Extract the (x, y) coordinate from the center of the cell holding the provided text.  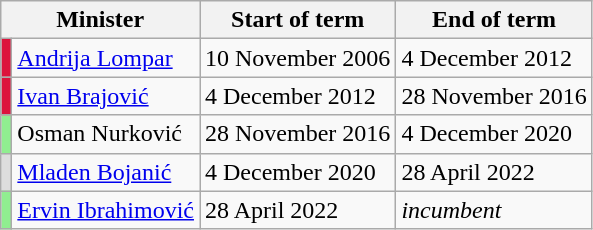
Andrija Lompar (106, 58)
Minister (100, 20)
10 November 2006 (298, 58)
incumbent (494, 210)
Ivan Brajović (106, 96)
Ervin Ibrahimović (106, 210)
End of term (494, 20)
Mladen Bojanić (106, 172)
Start of term (298, 20)
Osman Nurković (106, 134)
